Determine the [X, Y] coordinate at the center of the cell enclosing the given text.  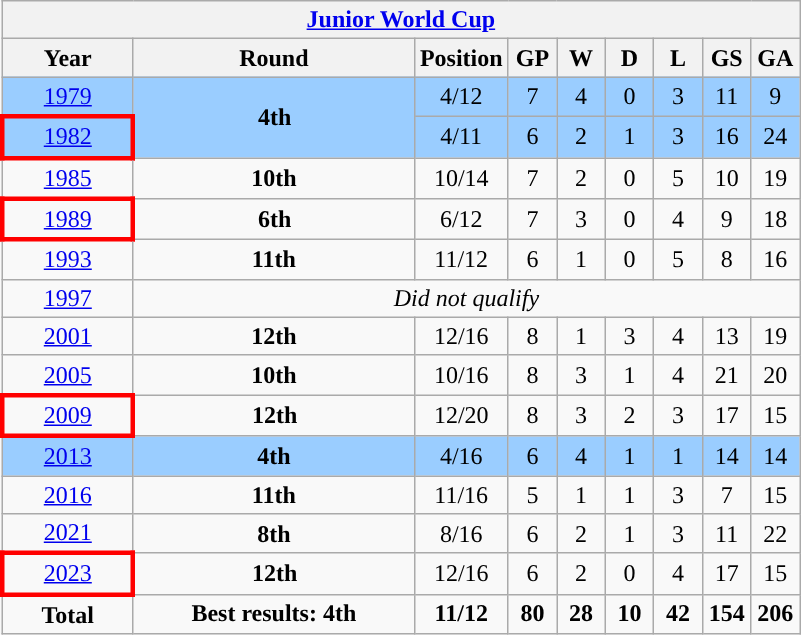
10/16 [461, 375]
L [678, 58]
8/16 [461, 534]
18 [776, 220]
13 [726, 336]
Did not qualify [466, 298]
20 [776, 375]
1979 [68, 97]
Position [461, 58]
42 [678, 614]
1993 [68, 260]
1982 [68, 136]
Round [274, 58]
Year [68, 58]
4/16 [461, 456]
2001 [68, 336]
22 [776, 534]
1997 [68, 298]
1985 [68, 178]
2023 [68, 574]
28 [582, 614]
GA [776, 58]
154 [726, 614]
1989 [68, 220]
80 [532, 614]
GP [532, 58]
2013 [68, 456]
Junior World Cup [400, 20]
GS [726, 58]
2021 [68, 534]
2009 [68, 416]
Best results: 4th [274, 614]
4/11 [461, 136]
8th [274, 534]
D [630, 58]
206 [776, 614]
2005 [68, 375]
4/12 [461, 97]
2016 [68, 495]
W [582, 58]
12/20 [461, 416]
21 [726, 375]
11/16 [461, 495]
24 [776, 136]
6th [274, 220]
Total [68, 614]
10/14 [461, 178]
6/12 [461, 220]
